Detect which cell encompasses the target text, then output its [X, Y] center coordinate. 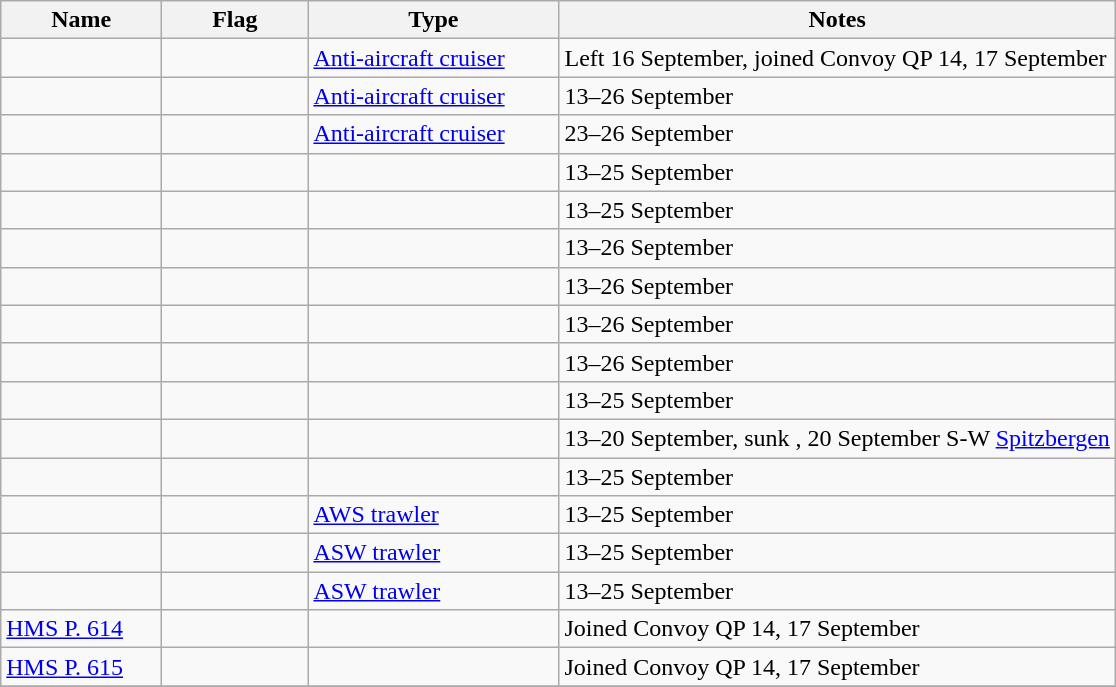
13–20 September, sunk , 20 September S-W Spitzbergen [837, 438]
HMS P. 615 [82, 667]
Flag [235, 20]
Notes [837, 20]
HMS P. 614 [82, 629]
Type [434, 20]
23–26 September [837, 134]
Left 16 September, joined Convoy QP 14, 17 September [837, 58]
AWS trawler [434, 515]
Name [82, 20]
